Detect which cell encompasses the target text, then output its [X, Y] center coordinate. 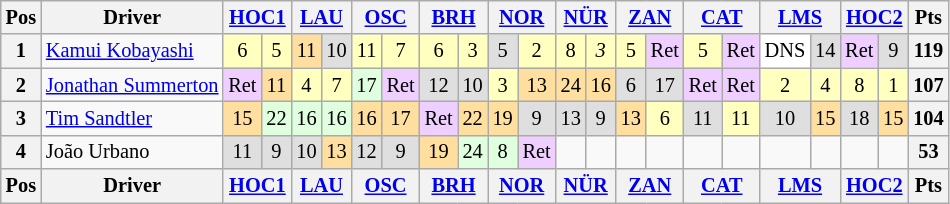
João Urbano [132, 152]
Jonathan Summerton [132, 85]
14 [825, 51]
DNS [785, 51]
18 [859, 118]
104 [928, 118]
Tim Sandtler [132, 118]
53 [928, 152]
107 [928, 85]
119 [928, 51]
Kamui Kobayashi [132, 51]
